Locate the cell with the specified text and output its [X, Y] center coordinate. 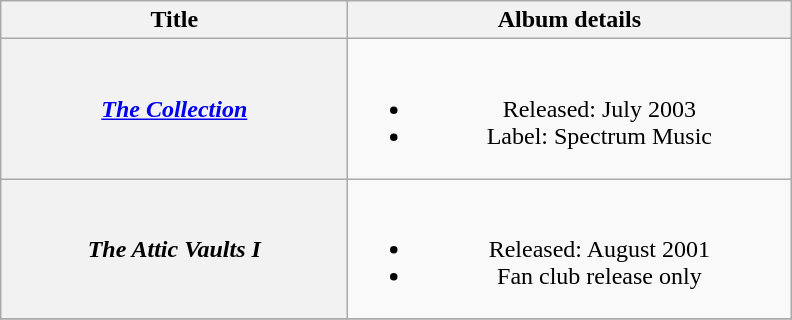
Released: August 2001Fan club release only [570, 249]
The Collection [174, 109]
The Attic Vaults I [174, 249]
Title [174, 20]
Album details [570, 20]
Released: July 2003Label: Spectrum Music [570, 109]
